Locate the cell with the specified text and output its (x, y) center coordinate. 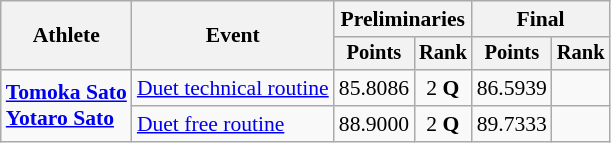
85.8086 (374, 88)
Final (541, 19)
Preliminaries (403, 19)
Tomoka SatoYotaro Sato (66, 106)
Event (233, 36)
Duet free routine (233, 124)
Athlete (66, 36)
Duet technical routine (233, 88)
89.7333 (512, 124)
88.9000 (374, 124)
86.5939 (512, 88)
